Return [X, Y] of the center of cell containing provided text 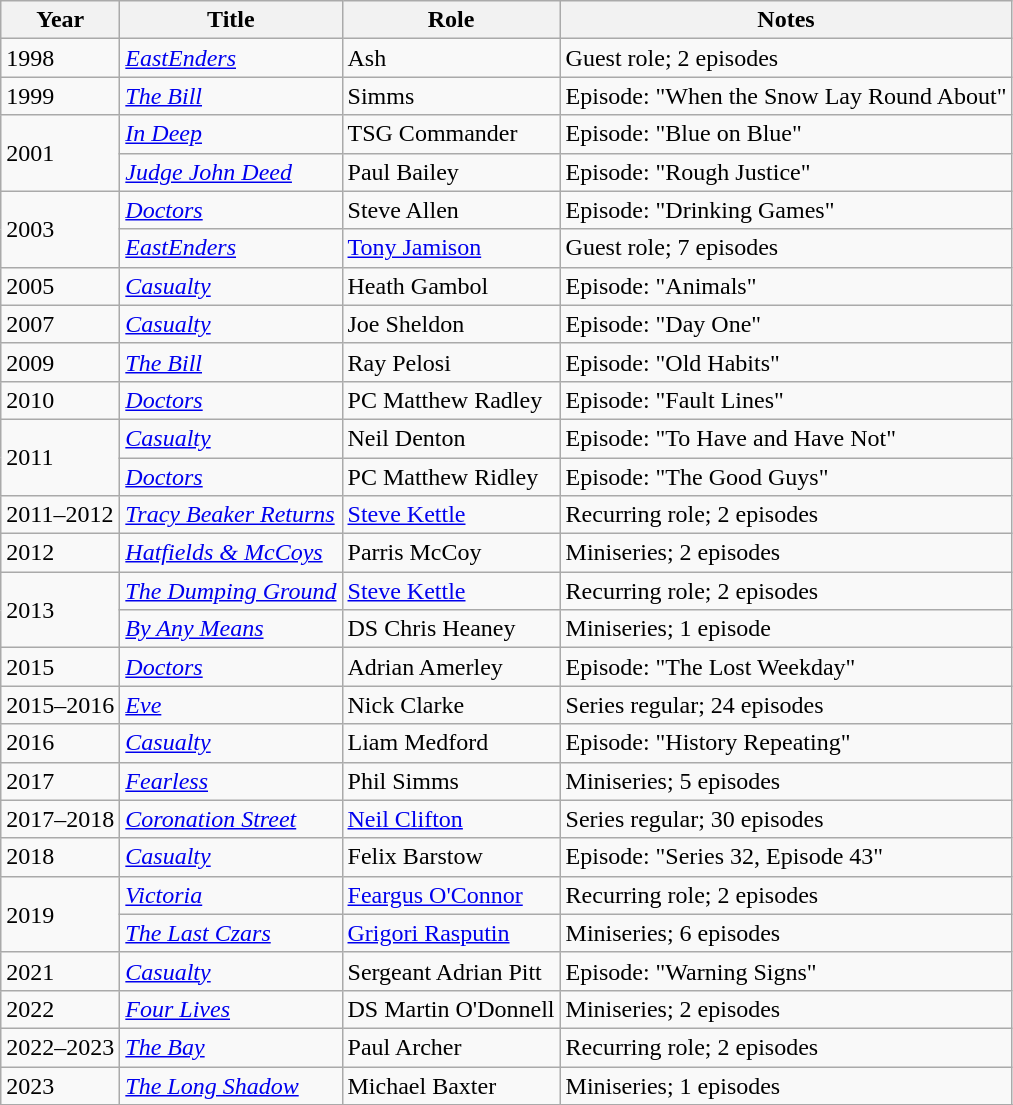
2015–2016 [60, 705]
Miniseries; 1 episodes [786, 1085]
PC Matthew Ridley [451, 477]
Episode: "The Good Guys" [786, 477]
1999 [60, 96]
Neil Clifton [451, 819]
DS Martin O'Donnell [451, 1009]
Episode: "History Repeating" [786, 743]
Episode: "To Have and Have Not" [786, 438]
Parris McCoy [451, 553]
1998 [60, 58]
Series regular; 24 episodes [786, 705]
Nick Clarke [451, 705]
2011 [60, 457]
2013 [60, 610]
Victoria [231, 895]
2001 [60, 153]
2015 [60, 667]
Episode: "Day One" [786, 324]
Miniseries; 6 episodes [786, 933]
Episode: "Rough Justice" [786, 172]
2017–2018 [60, 819]
2009 [60, 362]
Paul Archer [451, 1047]
Notes [786, 20]
Steve Allen [451, 210]
Fearless [231, 781]
2017 [60, 781]
2022–2023 [60, 1047]
Episode: "The Lost Weekday" [786, 667]
TSG Commander [451, 134]
Miniseries; 5 episodes [786, 781]
Episode: "Warning Signs" [786, 971]
By Any Means [231, 629]
Neil Denton [451, 438]
Adrian Amerley [451, 667]
Joe Sheldon [451, 324]
Grigori Rasputin [451, 933]
Sergeant Adrian Pitt [451, 971]
Heath Gambol [451, 286]
Liam Medford [451, 743]
2019 [60, 914]
Episode: "Blue on Blue" [786, 134]
Coronation Street [231, 819]
2011–2012 [60, 515]
Miniseries; 1 episode [786, 629]
2016 [60, 743]
2005 [60, 286]
Year [60, 20]
Judge John Deed [231, 172]
Episode: "Animals" [786, 286]
Paul Bailey [451, 172]
Series regular; 30 episodes [786, 819]
PC Matthew Radley [451, 400]
Tracy Beaker Returns [231, 515]
Title [231, 20]
Ray Pelosi [451, 362]
Guest role; 2 episodes [786, 58]
2018 [60, 857]
Role [451, 20]
Feargus O'Connor [451, 895]
Tony Jamison [451, 248]
The Last Czars [231, 933]
2021 [60, 971]
Ash [451, 58]
Hatfields & McCoys [231, 553]
Episode: "Series 32, Episode 43" [786, 857]
The Dumping Ground [231, 591]
DS Chris Heaney [451, 629]
Eve [231, 705]
Michael Baxter [451, 1085]
2010 [60, 400]
Episode: "Drinking Games" [786, 210]
2003 [60, 229]
Four Lives [231, 1009]
2022 [60, 1009]
Phil Simms [451, 781]
Guest role; 7 episodes [786, 248]
2023 [60, 1085]
Episode: "Old Habits" [786, 362]
Felix Barstow [451, 857]
In Deep [231, 134]
Simms [451, 96]
2012 [60, 553]
Episode: "When the Snow Lay Round About" [786, 96]
2007 [60, 324]
The Bay [231, 1047]
The Long Shadow [231, 1085]
Episode: "Fault Lines" [786, 400]
